Output the [x, y] coordinate of the center of the cell containing the given text.  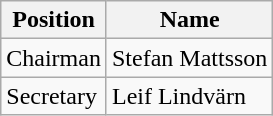
Secretary [54, 96]
Stefan Mattsson [189, 58]
Position [54, 20]
Chairman [54, 58]
Leif Lindvärn [189, 96]
Name [189, 20]
